Locate the cell with the specified text and output its [X, Y] center coordinate. 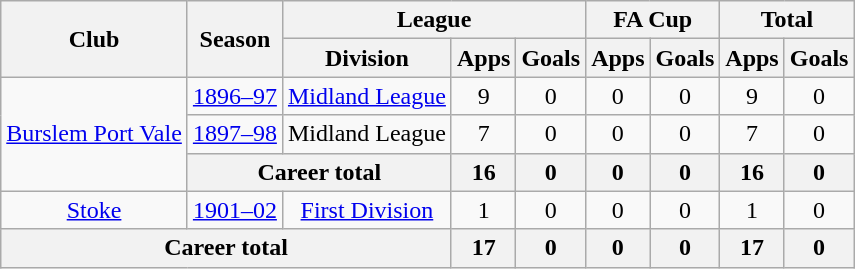
Burslem Port Vale [94, 134]
Stoke [94, 210]
Total [787, 20]
1896–97 [234, 96]
1901–02 [234, 210]
First Division [366, 210]
Season [234, 39]
1897–98 [234, 134]
Division [366, 58]
League [434, 20]
FA Cup [653, 20]
Club [94, 39]
